Detect which cell encompasses the target text, then output its [X, Y] center coordinate. 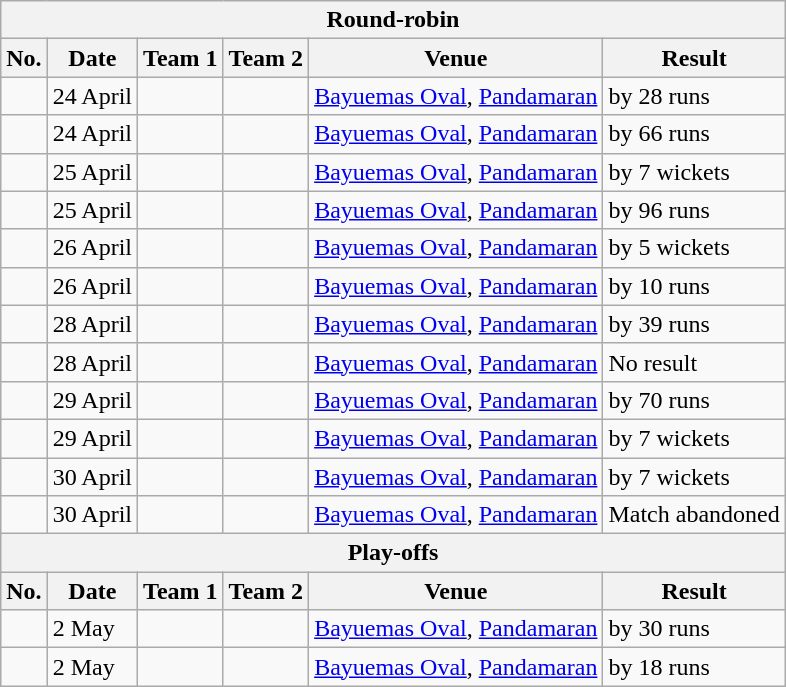
by 28 runs [694, 96]
by 10 runs [694, 286]
No result [694, 362]
Match abandoned [694, 515]
by 18 runs [694, 667]
by 70 runs [694, 400]
by 5 wickets [694, 248]
by 30 runs [694, 629]
by 96 runs [694, 210]
Round-robin [393, 20]
by 66 runs [694, 134]
Play-offs [393, 553]
by 39 runs [694, 324]
